Capture the cell that displays the provided text and extract its (x, y) central coordinate. 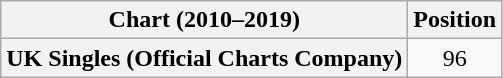
UK Singles (Official Charts Company) (204, 58)
Chart (2010–2019) (204, 20)
Position (455, 20)
96 (455, 58)
